Provide the [X, Y] coordinate of the cell's center where the given text is located.  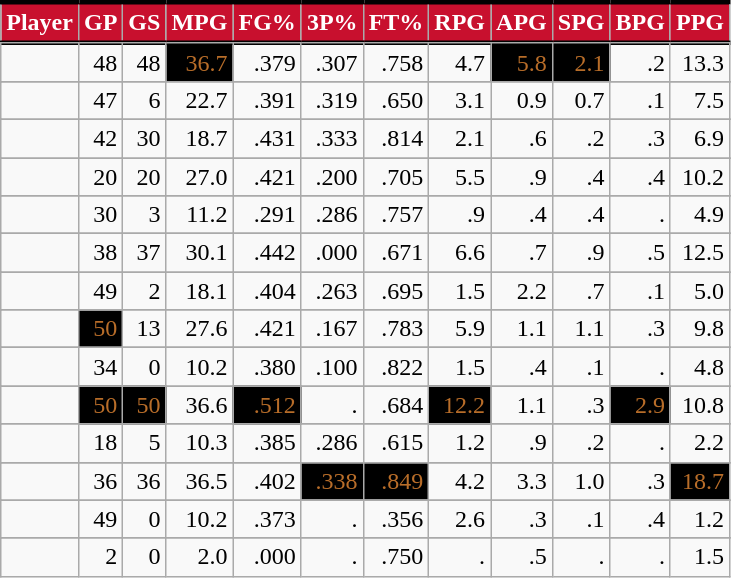
FT% [396, 22]
7.5 [700, 100]
.705 [396, 177]
.442 [267, 253]
9.8 [700, 329]
2.9 [640, 405]
MPG [200, 22]
3.1 [460, 100]
.200 [332, 177]
4.2 [460, 481]
.650 [396, 100]
.814 [396, 138]
.431 [267, 138]
.333 [332, 138]
APG [522, 22]
.385 [267, 443]
.167 [332, 329]
11.2 [200, 215]
.379 [267, 62]
12.5 [700, 253]
13.3 [700, 62]
.615 [396, 443]
.757 [396, 215]
SPG [581, 22]
.6 [522, 138]
5.0 [700, 291]
36.7 [200, 62]
4.7 [460, 62]
2.0 [200, 557]
Player [40, 22]
47 [100, 100]
.695 [396, 291]
13 [144, 329]
4.8 [700, 367]
38 [100, 253]
18.1 [200, 291]
36.5 [200, 481]
.100 [332, 367]
36.6 [200, 405]
.307 [332, 62]
.783 [396, 329]
18 [100, 443]
.373 [267, 519]
FG% [267, 22]
30.1 [200, 253]
.402 [267, 481]
.291 [267, 215]
.391 [267, 100]
0.7 [581, 100]
4.9 [700, 215]
.671 [396, 253]
PPG [700, 22]
3 [144, 215]
37 [144, 253]
42 [100, 138]
6 [144, 100]
.319 [332, 100]
.356 [396, 519]
0.9 [522, 100]
27.0 [200, 177]
27.6 [200, 329]
.404 [267, 291]
.338 [332, 481]
RPG [460, 22]
GS [144, 22]
5.5 [460, 177]
3.3 [522, 481]
.263 [332, 291]
10.8 [700, 405]
6.6 [460, 253]
.750 [396, 557]
1.0 [581, 481]
BPG [640, 22]
.684 [396, 405]
5.8 [522, 62]
2.6 [460, 519]
34 [100, 367]
.849 [396, 481]
.512 [267, 405]
.380 [267, 367]
22.7 [200, 100]
3P% [332, 22]
.822 [396, 367]
6.9 [700, 138]
10.3 [200, 443]
GP [100, 22]
12.2 [460, 405]
5.9 [460, 329]
5 [144, 443]
.758 [396, 62]
